Return (x, y) of the center of cell containing provided text 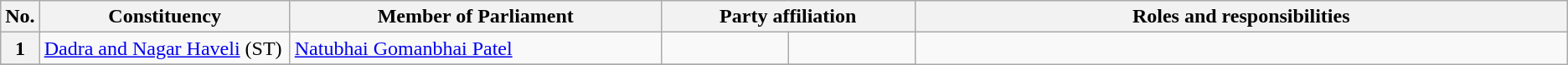
Natubhai Gomanbhai Patel (476, 48)
No. (20, 17)
Member of Parliament (476, 17)
1 (20, 48)
Party affiliation (787, 17)
Dadra and Nagar Haveli (ST) (164, 48)
Constituency (164, 17)
Roles and responsibilities (1241, 17)
